Locate the cell with the specified text and output its (X, Y) center coordinate. 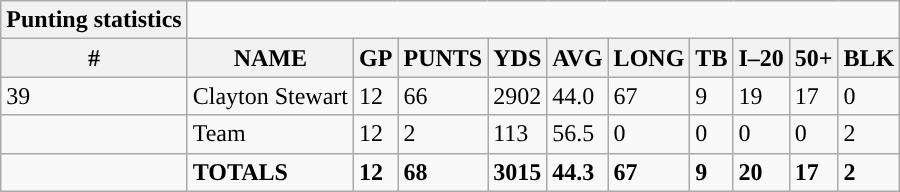
BLK (869, 58)
TB (712, 58)
113 (518, 134)
44.0 (578, 96)
YDS (518, 58)
50+ (814, 58)
Clayton Stewart (270, 96)
39 (94, 96)
68 (443, 172)
GP (376, 58)
44.3 (578, 172)
19 (761, 96)
NAME (270, 58)
56.5 (578, 134)
3015 (518, 172)
Punting statistics (94, 20)
66 (443, 96)
LONG (649, 58)
AVG (578, 58)
20 (761, 172)
Team (270, 134)
I–20 (761, 58)
TOTALS (270, 172)
PUNTS (443, 58)
# (94, 58)
2902 (518, 96)
